Capture the cell that displays the provided text and extract its (X, Y) central coordinate. 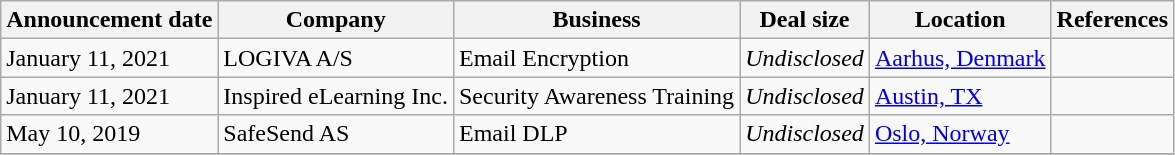
Oslo, Norway (960, 134)
Location (960, 20)
Austin, TX (960, 96)
LOGIVA A/S (336, 58)
Announcement date (110, 20)
Email DLP (596, 134)
Inspired eLearning Inc. (336, 96)
Security Awareness Training (596, 96)
May 10, 2019 (110, 134)
Business (596, 20)
Deal size (805, 20)
Email Encryption (596, 58)
Aarhus, Denmark (960, 58)
SafeSend AS (336, 134)
References (1112, 20)
Company (336, 20)
